Extract the [x, y] coordinate from the center of the cell holding the provided text.  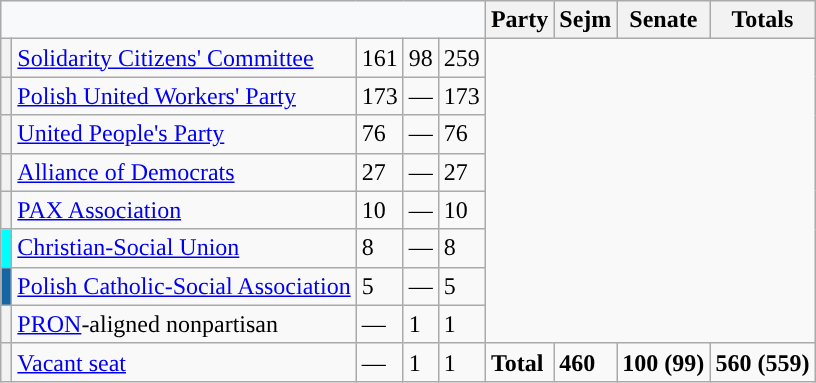
161 [380, 58]
560 (559) [762, 362]
PRON-aligned nonpartisan [184, 324]
Christian-Social Union [184, 248]
100 (99) [664, 362]
Sejm [586, 20]
Totals [762, 20]
460 [586, 362]
Polish Catholic-Social Association [184, 286]
Total [519, 362]
PAX Association [184, 210]
Party [519, 20]
Senate [664, 20]
Vacant seat [184, 362]
United People's Party [184, 134]
Solidarity Citizens' Committee [184, 58]
98 [420, 58]
259 [462, 58]
Polish United Workers' Party [184, 96]
Alliance of Democrats [184, 172]
